Return (X, Y) of the center of cell containing provided text 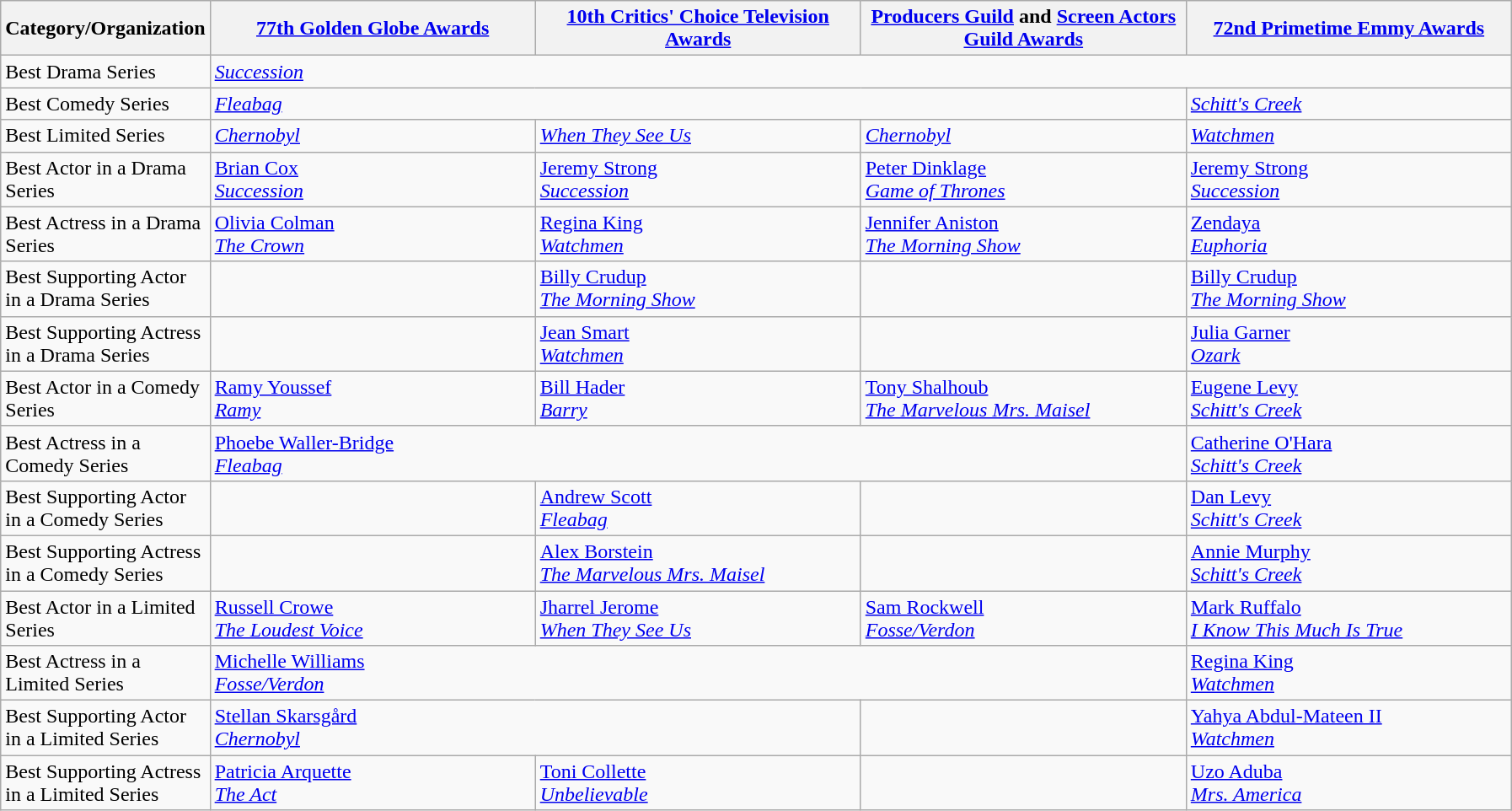
Best Actress in a Comedy Series (105, 454)
Uzo AdubaMrs. America (1348, 782)
Catherine O'HaraSchitt's Creek (1348, 454)
Jean SmartWatchmen (698, 344)
10th Critics' Choice Television Awards (698, 29)
Alex BorsteinThe Marvelous Mrs. Maisel (698, 563)
Russell CroweThe Loudest Voice (373, 617)
Mark RuffaloI Know This Much Is True (1348, 617)
Best Actor in a Limited Series (105, 617)
Eugene LevySchitt's Creek (1348, 398)
Best Actor in a Drama Series (105, 179)
Sam RockwellFosse/Verdon (1023, 617)
ZendayaEuphoria (1348, 234)
Peter DinklageGame of Thrones (1023, 179)
Bill HaderBarry (698, 398)
Olivia ColmanThe Crown (373, 234)
Best Supporting Actor in a Limited Series (105, 728)
Best Supporting Actress in a Comedy Series (105, 563)
Stellan SkarsgårdChernobyl (535, 728)
Ramy YoussefRamy (373, 398)
Best Supporting Actress in a Drama Series (105, 344)
Best Supporting Actor in a Drama Series (105, 288)
Best Comedy Series (105, 104)
Best Supporting Actor in a Comedy Series (105, 508)
Succession (861, 72)
Best Drama Series (105, 72)
Patricia ArquetteThe Act (373, 782)
Michelle WilliamsFosse/Verdon (698, 673)
77th Golden Globe Awards (373, 29)
Brian CoxSuccession (373, 179)
Schitt's Creek (1348, 104)
72nd Primetime Emmy Awards (1348, 29)
Phoebe Waller-BridgeFleabag (698, 454)
Yahya Abdul-Mateen IIWatchmen (1348, 728)
Best Actress in a Drama Series (105, 234)
Category/Organization (105, 29)
Dan LevySchitt's Creek (1348, 508)
Andrew ScottFleabag (698, 508)
Fleabag (698, 104)
Best Limited Series (105, 136)
Toni ColletteUnbelievable (698, 782)
Best Actress in a Limited Series (105, 673)
Jharrel JeromeWhen They See Us (698, 617)
Watchmen (1348, 136)
Best Supporting Actress in a Limited Series (105, 782)
Best Actor in a Comedy Series (105, 398)
Julia GarnerOzark (1348, 344)
Jennifer AnistonThe Morning Show (1023, 234)
Producers Guild and Screen Actors Guild Awards (1023, 29)
When They See Us (698, 136)
Annie MurphySchitt's Creek (1348, 563)
Tony ShalhoubThe Marvelous Mrs. Maisel (1023, 398)
